Capture the cell that displays the provided text and extract its [X, Y] central coordinate. 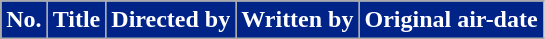
Written by [298, 20]
Directed by [171, 20]
Original air-date [451, 20]
No. [24, 20]
Title [76, 20]
